For the text-containing cell, return its midpoint in (X, Y) coordinate format. 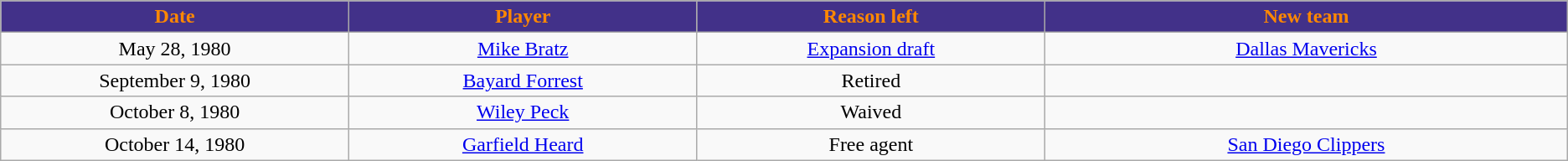
Reason left (871, 17)
Waived (871, 112)
Mike Bratz (523, 49)
October 14, 1980 (175, 144)
Player (523, 17)
Retired (871, 80)
September 9, 1980 (175, 80)
Date (175, 17)
Free agent (871, 144)
Dallas Mavericks (1307, 49)
Bayard Forrest (523, 80)
Garfield Heard (523, 144)
New team (1307, 17)
Expansion draft (871, 49)
Wiley Peck (523, 112)
May 28, 1980 (175, 49)
San Diego Clippers (1307, 144)
October 8, 1980 (175, 112)
